Output the (x, y) coordinate of the center of the cell containing the given text.  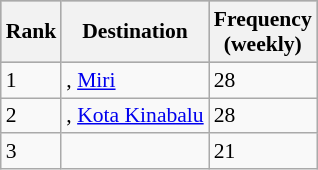
2 (32, 116)
Frequency(weekly) (263, 32)
, Kota Kinabalu (134, 116)
Destination (134, 32)
Rank (32, 32)
1 (32, 80)
, Miri (134, 80)
21 (263, 152)
3 (32, 152)
